For the text-containing cell, return its midpoint in (X, Y) coordinate format. 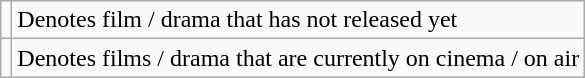
Denotes films / drama that are currently on cinema / on air (298, 58)
Denotes film / drama that has not released yet (298, 20)
